Pinpoint the cell where the given text exists, returning its [X, Y] midpoint coordinate. 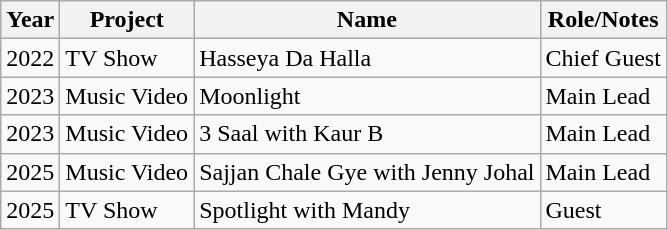
Guest [603, 210]
Year [30, 20]
Spotlight with Mandy [367, 210]
Sajjan Chale Gye with Jenny Johal [367, 172]
Chief Guest [603, 58]
Name [367, 20]
Hasseya Da Halla [367, 58]
Moonlight [367, 96]
Project [127, 20]
2022 [30, 58]
Role/Notes [603, 20]
3 Saal with Kaur B [367, 134]
